From the cell containing the given text, extract its center point as [X, Y] coordinate. 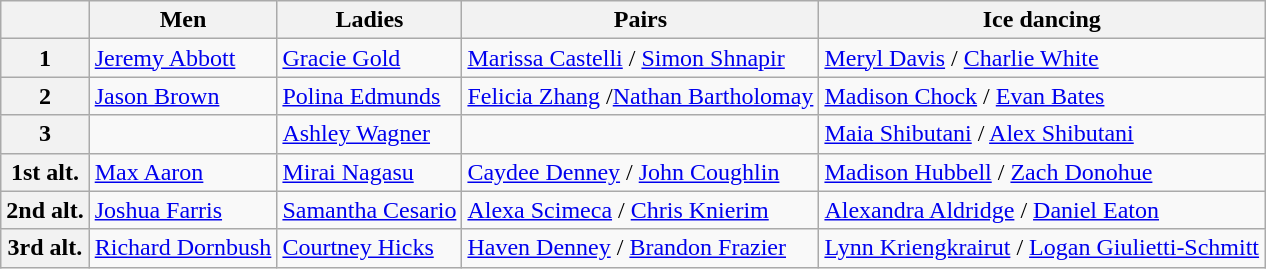
Pairs [640, 20]
Alexandra Aldridge / Daniel Eaton [1042, 210]
Courtney Hicks [370, 248]
Caydee Denney / John Coughlin [640, 172]
Jeremy Abbott [183, 58]
3rd alt. [45, 248]
Haven Denney / Brandon Frazier [640, 248]
Madison Hubbell / Zach Donohue [1042, 172]
Polina Edmunds [370, 96]
Jason Brown [183, 96]
2nd alt. [45, 210]
Joshua Farris [183, 210]
Ice dancing [1042, 20]
Richard Dornbush [183, 248]
2 [45, 96]
Gracie Gold [370, 58]
Ashley Wagner [370, 134]
Samantha Cesario [370, 210]
Mirai Nagasu [370, 172]
Marissa Castelli / Simon Shnapir [640, 58]
Lynn Kriengkrairut / Logan Giulietti-Schmitt [1042, 248]
1 [45, 58]
1st alt. [45, 172]
Max Aaron [183, 172]
Meryl Davis / Charlie White [1042, 58]
Madison Chock / Evan Bates [1042, 96]
Felicia Zhang /Nathan Bartholomay [640, 96]
Alexa Scimeca / Chris Knierim [640, 210]
Ladies [370, 20]
Men [183, 20]
3 [45, 134]
Maia Shibutani / Alex Shibutani [1042, 134]
